Identify which cell holds the provided text, then report its (X, Y) central coordinate. 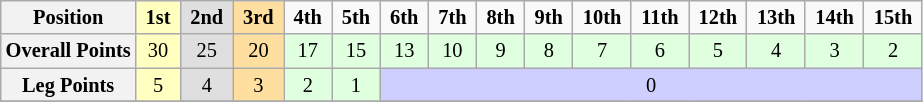
3rd (258, 17)
1 (356, 85)
11th (660, 17)
5th (356, 17)
1st (158, 17)
30 (158, 51)
17 (308, 51)
Leg Points (68, 85)
7th (452, 17)
25 (206, 51)
9 (500, 51)
6 (660, 51)
15 (356, 51)
13th (776, 17)
0 (651, 85)
15th (893, 17)
7 (602, 51)
8 (549, 51)
20 (258, 51)
13 (404, 51)
10th (602, 17)
12th (718, 17)
Overall Points (68, 51)
9th (549, 17)
4th (308, 17)
10 (452, 51)
8th (500, 17)
14th (834, 17)
2nd (206, 17)
Position (68, 17)
6th (404, 17)
